Scan for the cell matching the given text and deliver its [x, y] coordinate at center. 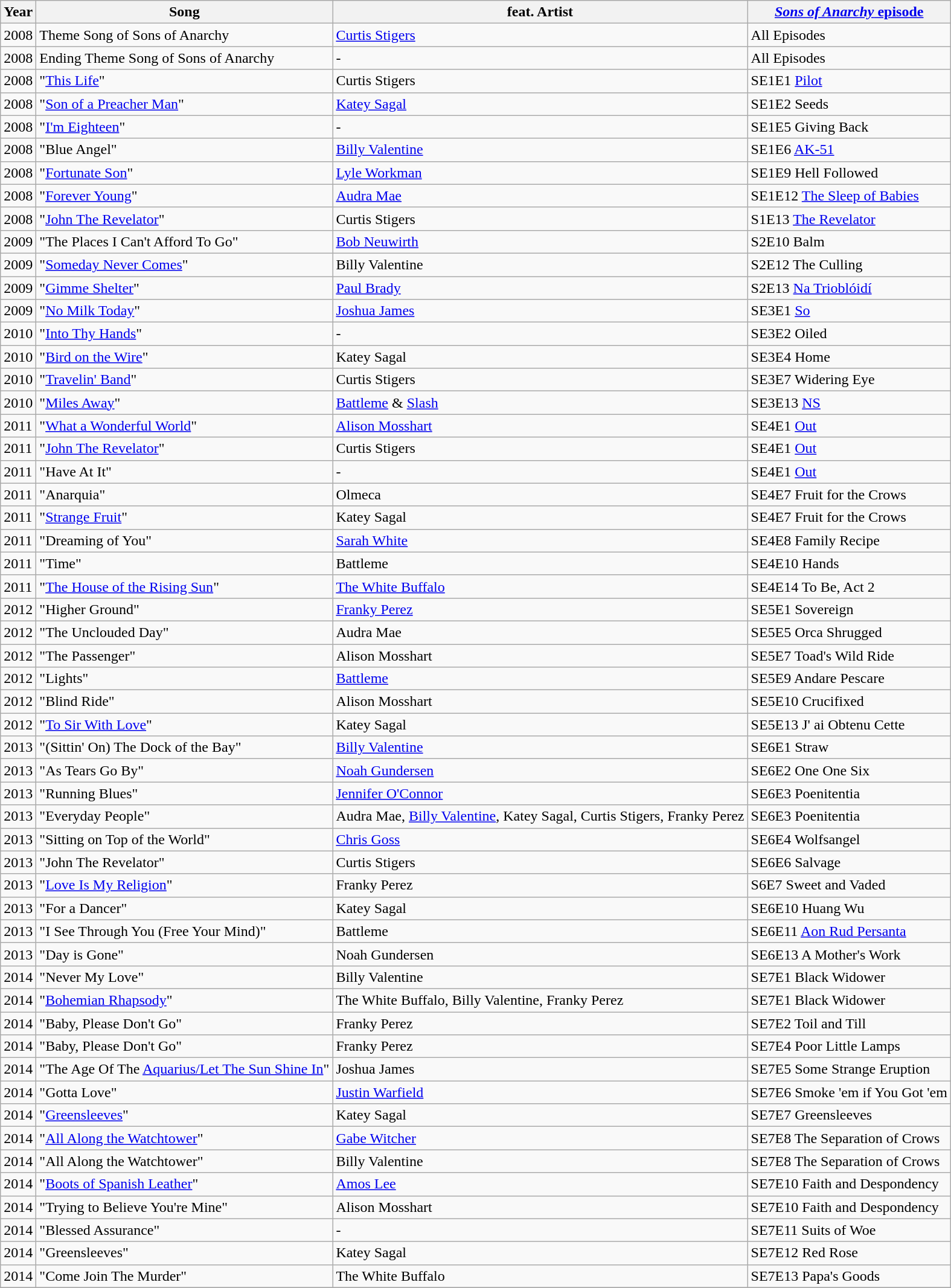
SE3E2 Oiled [849, 334]
SE6E11 Aon Rud Persanta [849, 931]
S2E12 The Culling [849, 264]
SE7E5 Some Strange Eruption [849, 1069]
Amos Lee [540, 1184]
Jennifer O'Connor [540, 793]
Battleme & Slash [540, 403]
Bob Neuwirth [540, 242]
"Love Is My Religion" [185, 885]
SE1E2 Seeds [849, 104]
"The Age Of The Aquarius/Let The Sun Shine In" [185, 1069]
Audra Mae, Billy Valentine, Katey Sagal, Curtis Stigers, Franky Perez [540, 816]
S2E10 Balm [849, 242]
"Anarquia" [185, 495]
"For a Dancer" [185, 908]
"As Tears Go By" [185, 771]
SE4E8 Family Recipe [849, 540]
Justin Warfield [540, 1092]
Sons of Anarchy episode [849, 12]
"To Sir With Love" [185, 725]
"Blind Ride" [185, 702]
SE6E1 Straw [849, 748]
SE5E13 J' ai Obtenu Cette [849, 725]
"(Sittin' On) The Dock of the Bay" [185, 748]
SE7E13 Papa's Goods [849, 1276]
Olmeca [540, 495]
"Bohemian Rhapsody" [185, 1000]
SE7E4 Poor Little Lamps [849, 1046]
Theme Song of Sons of Anarchy [185, 35]
SE6E2 One One Six [849, 771]
SE4E10 Hands [849, 563]
Paul Brady [540, 288]
S6E7 Sweet and Vaded [849, 885]
"Miles Away" [185, 403]
"Blessed Assurance" [185, 1230]
SE6E13 A Mother's Work [849, 954]
"Strange Fruit" [185, 517]
"Forever Young" [185, 196]
SE5E1 Sovereign [849, 609]
"Someday Never Comes" [185, 264]
Gabe Witcher [540, 1138]
"Everyday People" [185, 816]
"Sitting on Top of the World" [185, 839]
The White Buffalo, Billy Valentine, Franky Perez [540, 1000]
SE6E10 Huang Wu [849, 908]
"Gotta Love" [185, 1092]
Lyle Workman [540, 173]
"Time" [185, 563]
"Son of a Preacher Man" [185, 104]
"Boots of Spanish Leather" [185, 1184]
"This Life" [185, 81]
"Lights" [185, 679]
SE6E6 Salvage [849, 862]
"The Places I Can't Afford To Go" [185, 242]
"Running Blues" [185, 793]
SE6E4 Wolfsangel [849, 839]
SE3E1 So [849, 311]
SE7E6 Smoke 'em if You Got 'em [849, 1092]
feat. Artist [540, 12]
Chris Goss [540, 839]
"The Unclouded Day" [185, 632]
"Into Thy Hands" [185, 334]
Ending Theme Song of Sons of Anarchy [185, 58]
S2E13 Na Trioblóidí [849, 288]
SE7E12 Red Rose [849, 1253]
SE1E1 Pilot [849, 81]
SE4E14 To Be, Act 2 [849, 586]
S1E13 The Revelator [849, 219]
SE3E7 Widering Eye [849, 380]
Song [185, 12]
"Travelin' Band" [185, 380]
SE5E9 Andare Pescare [849, 679]
SE1E5 Giving Back [849, 127]
"Blue Angel" [185, 150]
SE1E12 The Sleep of Babies [849, 196]
Year [18, 12]
"I'm Eighteen" [185, 127]
"Gimme Shelter" [185, 288]
"Come Join The Murder" [185, 1276]
"Higher Ground" [185, 609]
SE7E2 Toil and Till [849, 1024]
"Fortunate Son" [185, 173]
"What a Wonderful World" [185, 426]
"Bird on the Wire" [185, 357]
SE1E9 Hell Followed [849, 173]
"Trying to Believe You're Mine" [185, 1207]
"The House of the Rising Sun" [185, 586]
SE5E10 Crucifixed [849, 702]
"Have At It" [185, 472]
SE3E4 Home [849, 357]
SE7E7 Greensleeves [849, 1115]
"The Passenger" [185, 655]
SE1E6 AK-51 [849, 150]
"Never My Love" [185, 977]
"Day is Gone" [185, 954]
"I See Through You (Free Your Mind)" [185, 931]
Sarah White [540, 540]
SE5E7 Toad's Wild Ride [849, 655]
"No Milk Today" [185, 311]
"Dreaming of You" [185, 540]
SE3E13 NS [849, 403]
SE7E11 Suits of Woe [849, 1230]
SE5E5 Orca Shrugged [849, 632]
